Scan for the cell matching the given text and deliver its (X, Y) coordinate at center. 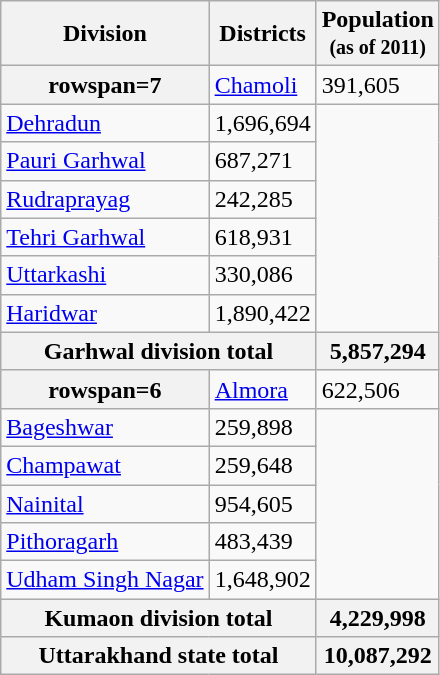
687,271 (262, 161)
954,605 (262, 503)
4,229,998 (378, 618)
rowspan=7 (105, 85)
1,890,422 (262, 313)
5,857,294 (378, 351)
Dehradun (105, 123)
rowspan=6 (105, 389)
Pithoragarh (105, 542)
Population (as of 2011) (378, 34)
Champawat (105, 465)
Uttarkashi (105, 275)
Nainital (105, 503)
391,605 (378, 85)
10,087,292 (378, 656)
Pauri Garhwal (105, 161)
Districts (262, 34)
Rudraprayag (105, 199)
Almora (262, 389)
483,439 (262, 542)
1,648,902 (262, 580)
Garhwal division total (158, 351)
259,648 (262, 465)
Chamoli (262, 85)
Tehri Garhwal (105, 237)
242,285 (262, 199)
Uttarakhand state total (158, 656)
Kumaon division total (158, 618)
618,931 (262, 237)
Udham Singh Nagar (105, 580)
1,696,694 (262, 123)
Bageshwar (105, 427)
622,506 (378, 389)
Division (105, 34)
259,898 (262, 427)
330,086 (262, 275)
Haridwar (105, 313)
